Provide the [X, Y] coordinate of the cell's center where the given text is located.  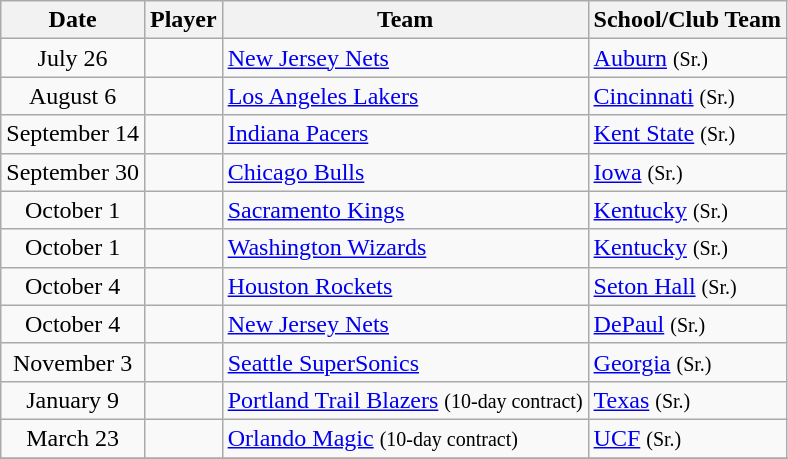
Sacramento Kings [405, 210]
Washington Wizards [405, 248]
UCF (Sr.) [687, 438]
September 30 [73, 172]
Auburn (Sr.) [687, 58]
January 9 [73, 400]
Orlando Magic (10-day contract) [405, 438]
Indiana Pacers [405, 134]
Texas (Sr.) [687, 400]
Player [183, 20]
Houston Rockets [405, 286]
Los Angeles Lakers [405, 96]
March 23 [73, 438]
Cincinnati (Sr.) [687, 96]
School/Club Team [687, 20]
September 14 [73, 134]
Iowa (Sr.) [687, 172]
Chicago Bulls [405, 172]
Seattle SuperSonics [405, 362]
August 6 [73, 96]
Kent State (Sr.) [687, 134]
Portland Trail Blazers (10-day contract) [405, 400]
July 26 [73, 58]
Georgia (Sr.) [687, 362]
Date [73, 20]
Team [405, 20]
Seton Hall (Sr.) [687, 286]
DePaul (Sr.) [687, 324]
November 3 [73, 362]
